Return (X, Y) of the center of cell containing provided text 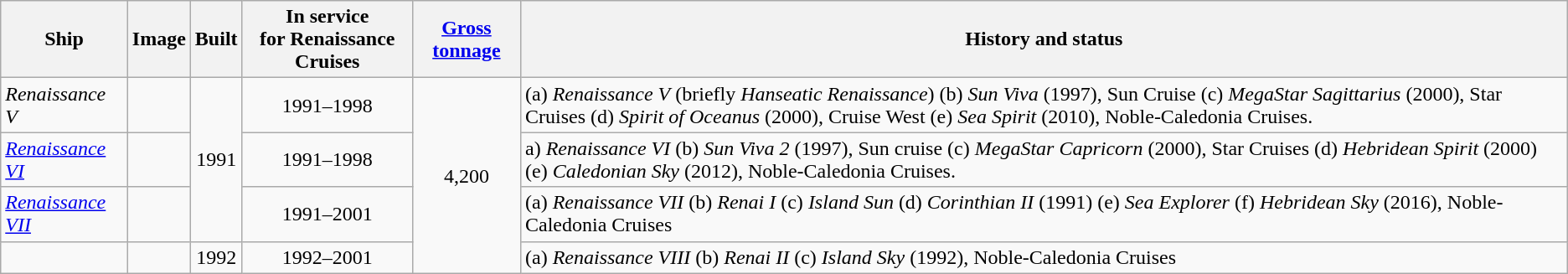
Renaissance VII (64, 215)
Renaissance VI (64, 159)
Renaissance V (64, 106)
1992–2001 (327, 257)
4,200 (466, 176)
(a) Renaissance VII (b) Renai I (c) Island Sun (d) Corinthian II (1991) (e) Sea Explorer (f) Hebridean Sky (2016), Noble-Caledonia Cruises (1044, 215)
Built (216, 39)
Gross tonnage (466, 39)
(a) Renaissance VIII (b) Renai II (c) Island Sky (1992), Noble-Caledonia Cruises (1044, 257)
History and status (1044, 39)
Ship (64, 39)
In servicefor Renaissance Cruises (327, 39)
1992 (216, 257)
1991 (216, 159)
Image (159, 39)
1991–2001 (327, 215)
